Provide the (X, Y) coordinate of the cell's center where the given text is located.  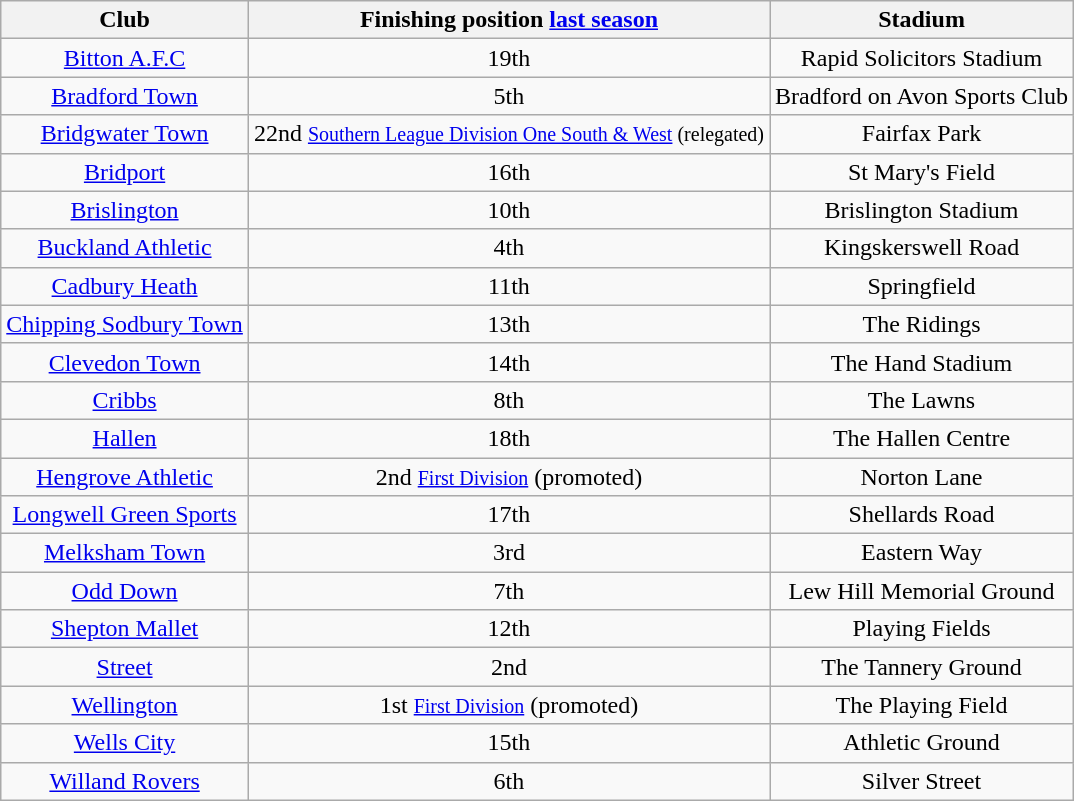
14th (508, 362)
Finishing position last season (508, 20)
Springfield (922, 286)
6th (508, 781)
Eastern Way (922, 553)
The Ridings (922, 324)
5th (508, 96)
The Playing Field (922, 705)
Kingskerswell Road (922, 248)
Cadbury Heath (125, 286)
Rapid Solicitors Stadium (922, 58)
Willand Rovers (125, 781)
Bitton A.F.C (125, 58)
Norton Lane (922, 477)
Bridgwater Town (125, 134)
The Lawns (922, 400)
Stadium (922, 20)
Bridport (125, 172)
The Hallen Centre (922, 438)
Longwell Green Sports (125, 515)
Shellards Road (922, 515)
10th (508, 210)
Wellington (125, 705)
12th (508, 629)
Brislington Stadium (922, 210)
Cribbs (125, 400)
Lew Hill Memorial Ground (922, 591)
Bradford Town (125, 96)
Athletic Ground (922, 743)
Melksham Town (125, 553)
2nd (508, 667)
Odd Down (125, 591)
St Mary's Field (922, 172)
13th (508, 324)
The Hand Stadium (922, 362)
Playing Fields (922, 629)
Brislington (125, 210)
16th (508, 172)
8th (508, 400)
1st First Division (promoted) (508, 705)
19th (508, 58)
17th (508, 515)
Wells City (125, 743)
Bradford on Avon Sports Club (922, 96)
Chipping Sodbury Town (125, 324)
3rd (508, 553)
Hallen (125, 438)
Shepton Mallet (125, 629)
7th (508, 591)
Clevedon Town (125, 362)
4th (508, 248)
Street (125, 667)
Fairfax Park (922, 134)
15th (508, 743)
Club (125, 20)
Buckland Athletic (125, 248)
18th (508, 438)
The Tannery Ground (922, 667)
2nd First Division (promoted) (508, 477)
Silver Street (922, 781)
11th (508, 286)
Hengrove Athletic (125, 477)
22nd Southern League Division One South & West (relegated) (508, 134)
